Return the (X, Y) coordinate for the center point of the cell that contains the specified text.  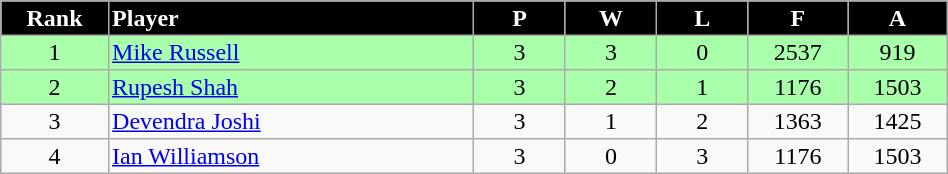
Player (291, 18)
A (898, 18)
Devendra Joshi (291, 121)
L (702, 18)
Rupesh Shah (291, 87)
F (798, 18)
919 (898, 52)
1425 (898, 121)
2537 (798, 52)
1363 (798, 121)
Mike Russell (291, 52)
Rank (55, 18)
Ian Williamson (291, 156)
W (610, 18)
4 (55, 156)
P (520, 18)
